Identify which cell holds the provided text, then report its [x, y] central coordinate. 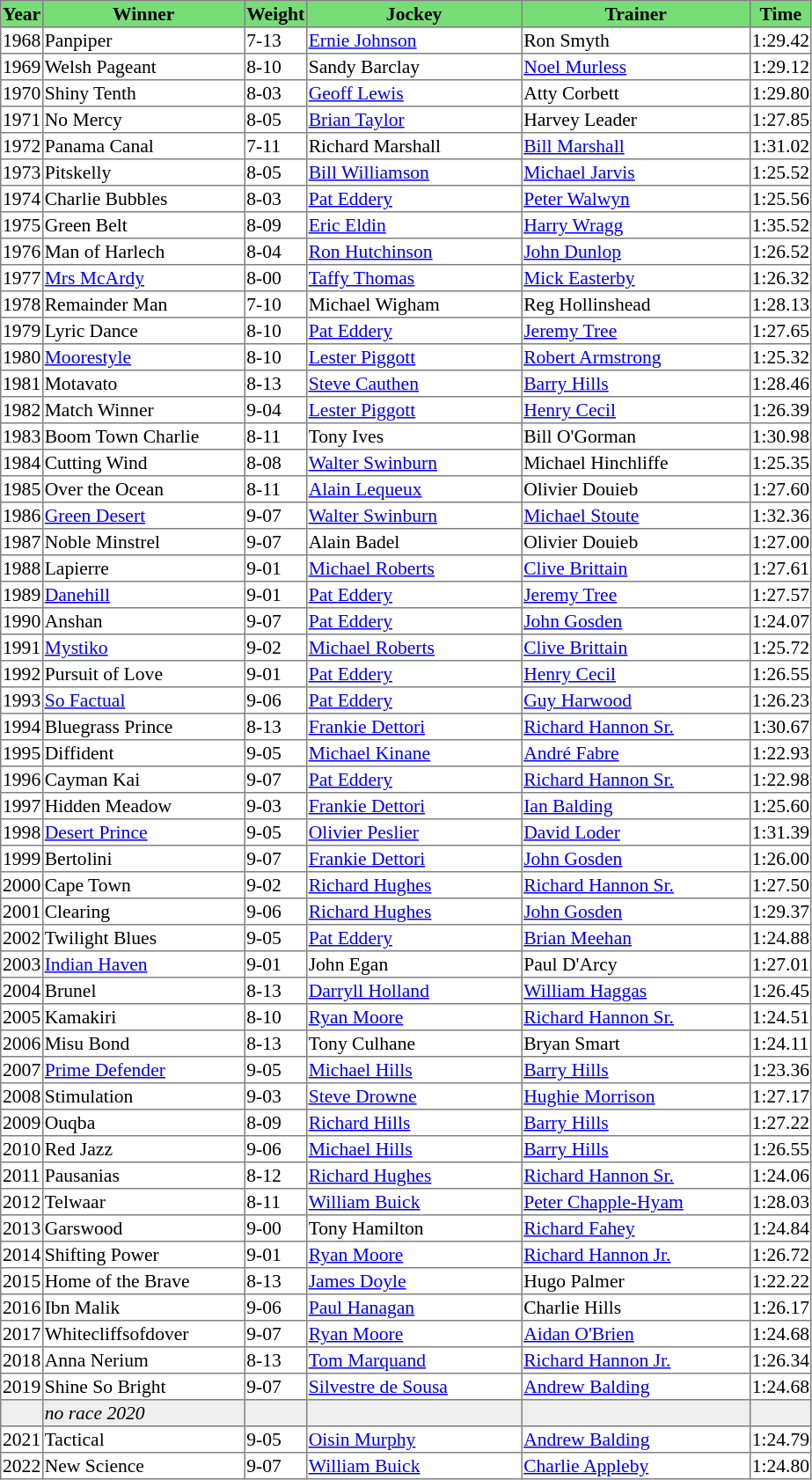
1990 [22, 621]
Boom Town Charlie [143, 436]
1:24.88 [780, 938]
1999 [22, 859]
Noble Minstrel [143, 542]
Hughie Morrison [636, 1096]
Hidden Meadow [143, 806]
8-04 [275, 252]
Indian Haven [143, 964]
1:28.46 [780, 384]
Shifting Power [143, 1255]
Telwaar [143, 1202]
1:26.32 [780, 278]
9-00 [275, 1228]
9-04 [275, 410]
1:28.13 [780, 304]
1993 [22, 700]
1992 [22, 674]
1970 [22, 93]
Ernie Johnson [413, 40]
1:22.22 [780, 1281]
1994 [22, 727]
Prime Defender [143, 1070]
Kamakiri [143, 1017]
1:25.32 [780, 357]
1:27.17 [780, 1096]
2008 [22, 1096]
Stimulation [143, 1096]
1:22.93 [780, 753]
Bill O'Gorman [636, 436]
1:25.72 [780, 648]
1981 [22, 384]
Weight [275, 14]
1987 [22, 542]
1:26.17 [780, 1308]
2017 [22, 1334]
1976 [22, 252]
Richard Hills [413, 1123]
Panama Canal [143, 146]
Cape Town [143, 885]
Noel Murless [636, 67]
Michael Wigham [413, 304]
1:25.60 [780, 806]
1:27.50 [780, 885]
1:26.45 [780, 991]
Michael Jarvis [636, 172]
Shiny Tenth [143, 93]
2012 [22, 1202]
Harry Wragg [636, 225]
Ian Balding [636, 806]
Motavato [143, 384]
Brian Taylor [413, 120]
Pursuit of Love [143, 674]
1:24.11 [780, 1044]
Tony Hamilton [413, 1228]
1980 [22, 357]
1:32.36 [780, 516]
Lyric Dance [143, 331]
Anshan [143, 621]
1984 [22, 463]
1:30.98 [780, 436]
Time [780, 14]
Pitskelly [143, 172]
Peter Walwyn [636, 199]
1:24.80 [780, 1466]
Ouqba [143, 1123]
Winner [143, 14]
1985 [22, 489]
Garswood [143, 1228]
1:26.23 [780, 700]
Michael Kinane [413, 753]
2007 [22, 1070]
Reg Hollinshead [636, 304]
Tony Culhane [413, 1044]
Tom Marquand [413, 1360]
Tony Ives [413, 436]
1:29.37 [780, 912]
Robert Armstrong [636, 357]
Match Winner [143, 410]
2000 [22, 885]
1:27.61 [780, 568]
1997 [22, 806]
1:35.52 [780, 225]
no race 2020 [143, 1413]
2021 [22, 1440]
Richard Fahey [636, 1228]
Trainer [636, 14]
1975 [22, 225]
2019 [22, 1387]
Darryll Holland [413, 991]
2005 [22, 1017]
James Doyle [413, 1281]
1:24.79 [780, 1440]
Misu Bond [143, 1044]
Clearing [143, 912]
1:29.80 [780, 93]
7-10 [275, 304]
Ibn Malik [143, 1308]
7-11 [275, 146]
Guy Harwood [636, 700]
Geoff Lewis [413, 93]
1996 [22, 780]
Diffident [143, 753]
1989 [22, 595]
1:26.34 [780, 1360]
1986 [22, 516]
Harvey Leader [636, 120]
Mrs McArdy [143, 278]
1:26.72 [780, 1255]
Charlie Bubbles [143, 199]
1:25.56 [780, 199]
2011 [22, 1176]
Bill Marshall [636, 146]
Charlie Hills [636, 1308]
Whitecliffsofdover [143, 1334]
1:23.36 [780, 1070]
Ron Hutchinson [413, 252]
2016 [22, 1308]
Steve Drowne [413, 1096]
1969 [22, 67]
Bill Williamson [413, 172]
1:27.00 [780, 542]
No Mercy [143, 120]
1:26.52 [780, 252]
2010 [22, 1149]
1983 [22, 436]
1:27.01 [780, 964]
1:31.39 [780, 832]
1:24.07 [780, 621]
1:27.65 [780, 331]
Ron Smyth [636, 40]
Aidan O'Brien [636, 1334]
Alain Lequeux [413, 489]
2014 [22, 1255]
Hugo Palmer [636, 1281]
Sandy Barclay [413, 67]
Year [22, 14]
2022 [22, 1466]
1982 [22, 410]
Mystiko [143, 648]
2001 [22, 912]
1995 [22, 753]
2004 [22, 991]
Michael Stoute [636, 516]
1:25.52 [780, 172]
Green Belt [143, 225]
Desert Prince [143, 832]
1:24.06 [780, 1176]
8-00 [275, 278]
Tactical [143, 1440]
1991 [22, 648]
Lapierre [143, 568]
Richard Marshall [413, 146]
1973 [22, 172]
Alain Badel [413, 542]
Jockey [413, 14]
Panpiper [143, 40]
Brian Meehan [636, 938]
1:26.39 [780, 410]
Danehill [143, 595]
2003 [22, 964]
1968 [22, 40]
2002 [22, 938]
Silvestre de Sousa [413, 1387]
2009 [22, 1123]
Cayman Kai [143, 780]
Brunel [143, 991]
Atty Corbett [636, 93]
Over the Ocean [143, 489]
8-12 [275, 1176]
Bertolini [143, 859]
1:28.03 [780, 1202]
Cutting Wind [143, 463]
1:29.12 [780, 67]
John Egan [413, 964]
1:26.00 [780, 859]
Man of Harlech [143, 252]
1988 [22, 568]
Paul D'Arcy [636, 964]
Olivier Peslier [413, 832]
1:30.67 [780, 727]
1:25.35 [780, 463]
Twilight Blues [143, 938]
2015 [22, 1281]
1:29.42 [780, 40]
8-08 [275, 463]
1:22.98 [780, 780]
Charlie Appleby [636, 1466]
Moorestyle [143, 357]
1979 [22, 331]
John Dunlop [636, 252]
2006 [22, 1044]
1978 [22, 304]
Paul Hanagan [413, 1308]
Eric Eldin [413, 225]
1974 [22, 199]
2018 [22, 1360]
1971 [22, 120]
Peter Chapple-Hyam [636, 1202]
1972 [22, 146]
Bryan Smart [636, 1044]
1:27.57 [780, 595]
David Loder [636, 832]
Shine So Bright [143, 1387]
Steve Cauthen [413, 384]
Remainder Man [143, 304]
Home of the Brave [143, 1281]
Green Desert [143, 516]
Bluegrass Prince [143, 727]
1977 [22, 278]
Michael Hinchliffe [636, 463]
Oisin Murphy [413, 1440]
1:27.85 [780, 120]
1:24.84 [780, 1228]
Mick Easterby [636, 278]
Taffy Thomas [413, 278]
William Haggas [636, 991]
1:27.22 [780, 1123]
2013 [22, 1228]
Red Jazz [143, 1149]
1998 [22, 832]
So Factual [143, 700]
1:24.51 [780, 1017]
7-13 [275, 40]
André Fabre [636, 753]
Welsh Pageant [143, 67]
1:31.02 [780, 146]
Pausanias [143, 1176]
Anna Nerium [143, 1360]
1:27.60 [780, 489]
New Science [143, 1466]
